Scan for the cell matching the given text and deliver its [x, y] coordinate at center. 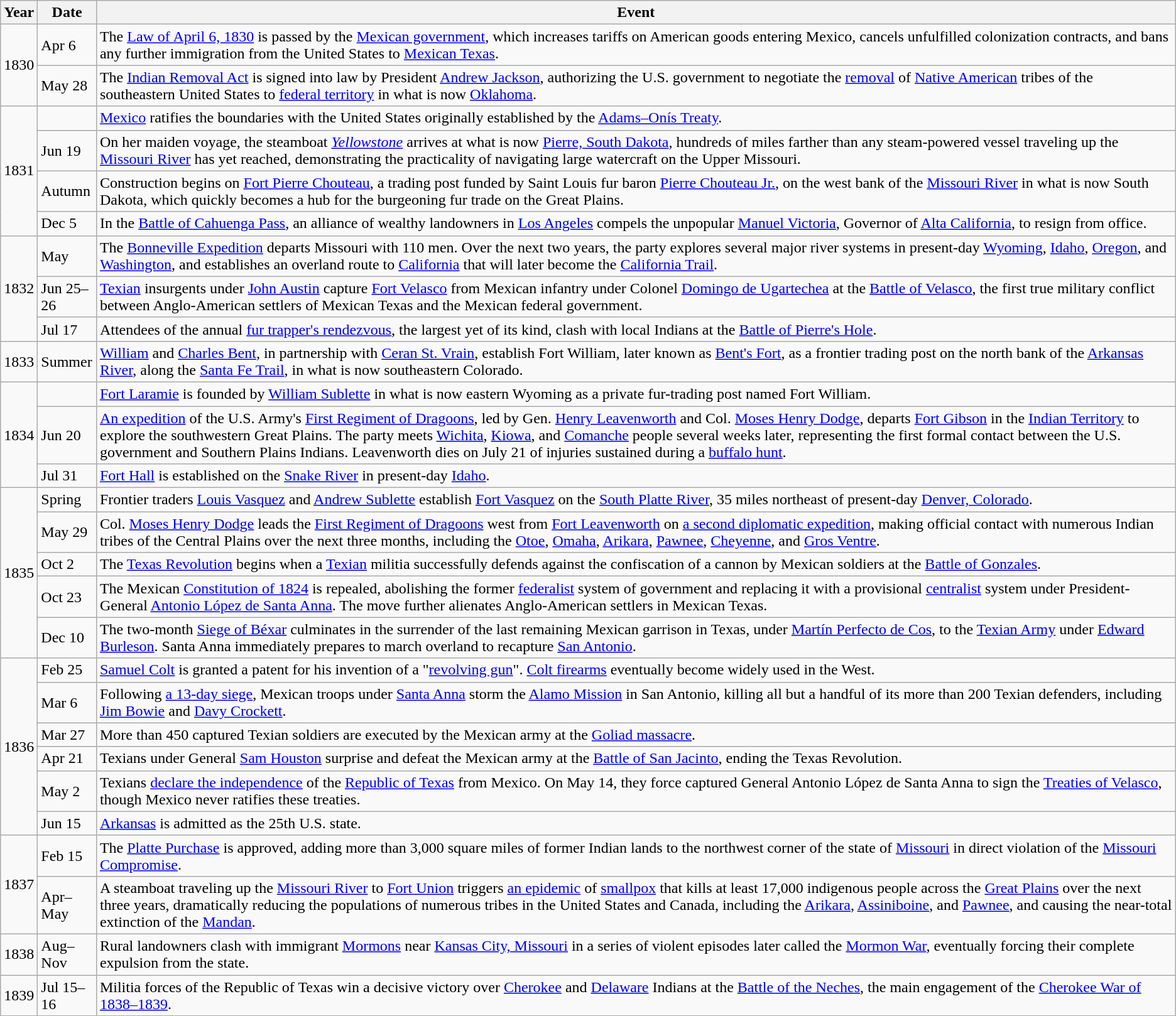
Aug–Nov [67, 954]
Event [636, 13]
Spring [67, 500]
Samuel Colt is granted a patent for his invention of a "revolving gun". Colt firearms eventually become widely used in the West. [636, 670]
Fort Hall is established on the Snake River in present-day Idaho. [636, 476]
Mar 6 [67, 702]
1833 [19, 362]
May [67, 256]
1832 [19, 288]
1836 [19, 747]
Mar 27 [67, 735]
1831 [19, 171]
Jul 31 [67, 476]
Jul 17 [67, 329]
Date [67, 13]
Apr–May [67, 905]
Texians under General Sam Houston surprise and defeat the Mexican army at the Battle of San Jacinto, ending the Texas Revolution. [636, 759]
May 29 [67, 532]
1838 [19, 954]
1839 [19, 995]
Year [19, 13]
Feb 25 [67, 670]
1830 [19, 65]
Attendees of the annual fur trapper's rendezvous, the largest yet of its kind, clash with local Indians at the Battle of Pierre's Hole. [636, 329]
1834 [19, 435]
Feb 15 [67, 855]
Fort Laramie is founded by William Sublette in what is now eastern Wyoming as a private fur-trading post named Fort William. [636, 394]
Summer [67, 362]
Apr 21 [67, 759]
Mexico ratifies the boundaries with the United States originally established by the Adams–Onís Treaty. [636, 118]
Dec 5 [67, 224]
Dec 10 [67, 638]
Apr 6 [67, 45]
Jul 15–16 [67, 995]
Jun 25–26 [67, 296]
Oct 2 [67, 565]
1835 [19, 573]
More than 450 captured Texian soldiers are executed by the Mexican army at the Goliad massacre. [636, 735]
Jun 15 [67, 823]
1837 [19, 884]
Arkansas is admitted as the 25th U.S. state. [636, 823]
Jun 20 [67, 435]
May 2 [67, 791]
Jun 19 [67, 151]
May 28 [67, 85]
Autumn [67, 191]
Oct 23 [67, 597]
